Locate the cell with the specified text and output its [x, y] center coordinate. 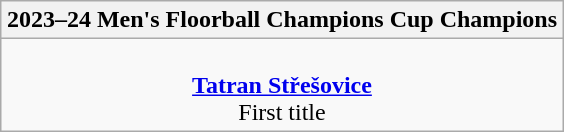
2023–24 Men's Floorball Champions Cup Champions [282, 20]
Tatran StřešoviceFirst title [282, 85]
